Search for the cell housing the specified text and yield its [X, Y] center coordinate. 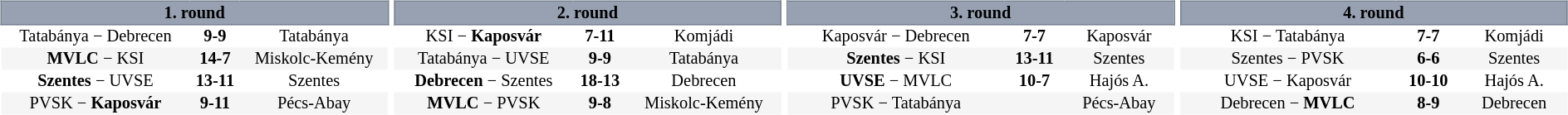
Kaposvár − Debrecen [896, 36]
9-11 [215, 104]
7-11 [600, 36]
18-13 [600, 81]
PVSK − Tatabánya [896, 104]
KSI − Kaposvár [483, 36]
Kaposvár [1119, 36]
1. round [194, 12]
MVLC − KSI [95, 60]
KSI − Tatabánya [1287, 36]
PVSK − Kaposvár [95, 104]
Tatabánya − UVSE [483, 60]
Szentes − KSI [896, 60]
6-6 [1428, 60]
UVSE − Kaposvár [1287, 81]
Szentes − PVSK [1287, 60]
2. round [587, 12]
10-10 [1428, 81]
10-7 [1035, 81]
Debrecen − Szentes [483, 81]
Debrecen − MVLC [1287, 104]
14-7 [215, 60]
Tatabánya − Debrecen [95, 36]
Szentes − UVSE [95, 81]
9-8 [600, 104]
4. round [1374, 12]
8-9 [1428, 104]
MVLC − PVSK [483, 104]
3. round [981, 12]
UVSE − MVLC [896, 81]
